Search for the cell housing the specified text and yield its (X, Y) center coordinate. 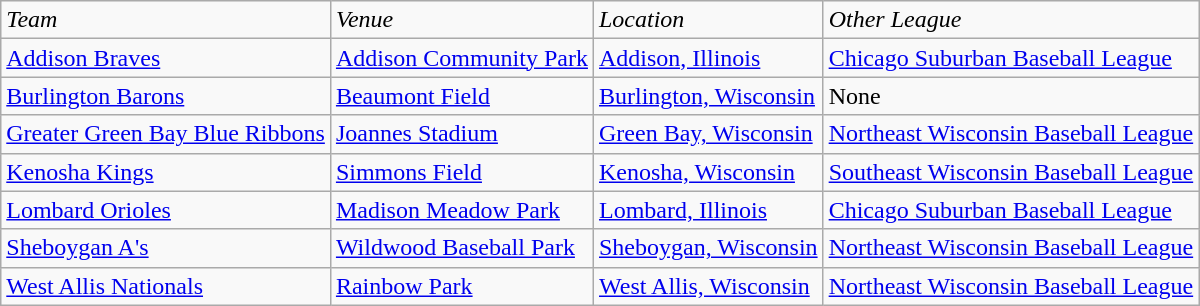
Joannes Stadium (462, 134)
West Allis Nationals (166, 286)
Location (708, 20)
Simmons Field (462, 172)
Addison Braves (166, 58)
Madison Meadow Park (462, 210)
Sheboygan A's (166, 248)
Southeast Wisconsin Baseball League (1011, 172)
Burlington Barons (166, 96)
West Allis, Wisconsin (708, 286)
Addison, Illinois (708, 58)
Other League (1011, 20)
Beaumont Field (462, 96)
Kenosha, Wisconsin (708, 172)
Wildwood Baseball Park (462, 248)
Sheboygan, Wisconsin (708, 248)
Kenosha Kings (166, 172)
None (1011, 96)
Lombard Orioles (166, 210)
Green Bay, Wisconsin (708, 134)
Team (166, 20)
Addison Community Park (462, 58)
Burlington, Wisconsin (708, 96)
Rainbow Park (462, 286)
Lombard, Illinois (708, 210)
Venue (462, 20)
Greater Green Bay Blue Ribbons (166, 134)
